Identify which cell holds the provided text, then report its [x, y] central coordinate. 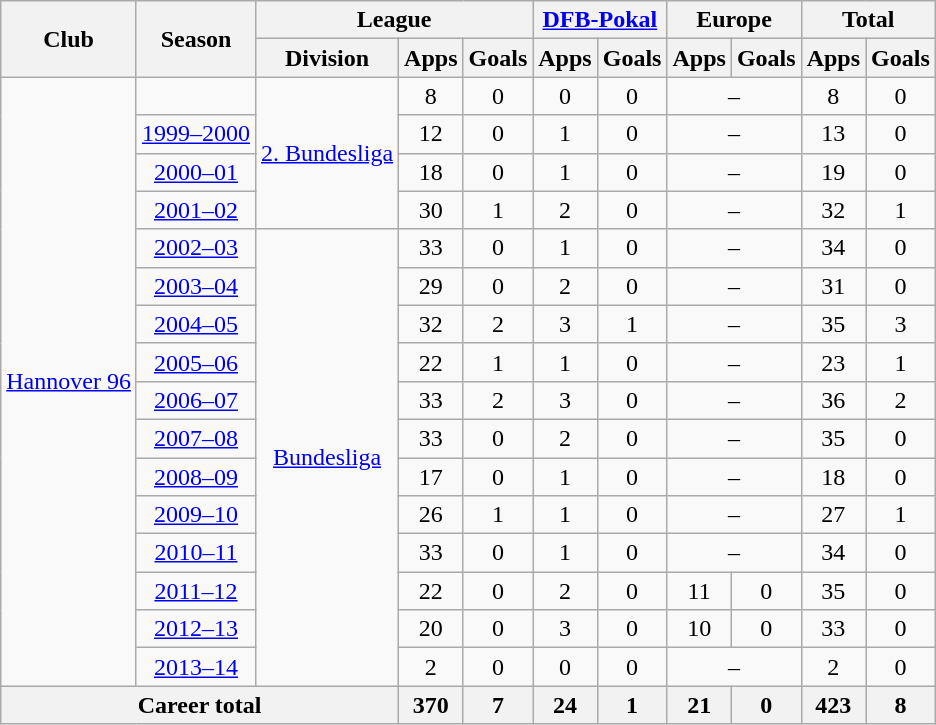
2000–01 [196, 172]
2004–05 [196, 324]
2006–07 [196, 400]
2005–06 [196, 362]
Club [69, 39]
24 [565, 705]
2002–03 [196, 248]
Europe [734, 20]
13 [833, 134]
27 [833, 515]
League [394, 20]
21 [699, 705]
Division [328, 58]
Hannover 96 [69, 382]
36 [833, 400]
2010–11 [196, 553]
370 [431, 705]
1999–2000 [196, 134]
30 [431, 210]
2007–08 [196, 438]
31 [833, 286]
2. Bundesliga [328, 153]
Total [868, 20]
2012–13 [196, 629]
Season [196, 39]
2009–10 [196, 515]
Career total [200, 705]
Bundesliga [328, 458]
2001–02 [196, 210]
20 [431, 629]
23 [833, 362]
2003–04 [196, 286]
7 [498, 705]
DFB-Pokal [600, 20]
29 [431, 286]
11 [699, 591]
12 [431, 134]
26 [431, 515]
10 [699, 629]
2008–09 [196, 477]
423 [833, 705]
2013–14 [196, 667]
17 [431, 477]
19 [833, 172]
2011–12 [196, 591]
